Return the [X, Y] coordinate for the center point of the cell that contains the specified text.  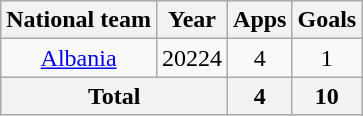
National team [79, 20]
Apps [260, 20]
Total [114, 96]
Albania [79, 58]
20224 [192, 58]
1 [327, 58]
Goals [327, 20]
10 [327, 96]
Year [192, 20]
